Find where the given text appears and provide that cell's center as (x, y) coordinate. 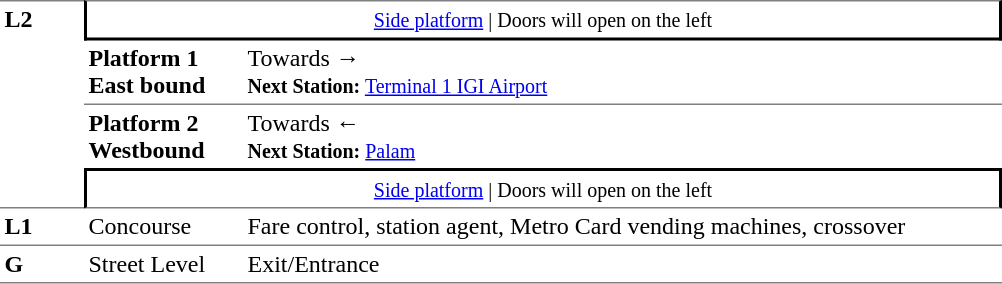
Street Level (164, 264)
Exit/Entrance (622, 264)
L1 (42, 226)
Platform 2Westbound (164, 136)
Concourse (164, 226)
Platform 1East bound (164, 72)
Towards → Next Station: Terminal 1 IGI Airport (622, 72)
L2 (42, 104)
G (42, 264)
Towards ← Next Station: Palam (622, 136)
Fare control, station agent, Metro Card vending machines, crossover (622, 226)
